Locate the cell with the specified text and output its [X, Y] center coordinate. 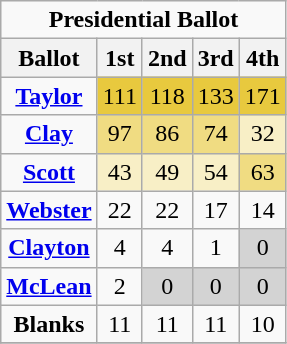
Ballot [49, 58]
118 [167, 96]
10 [262, 324]
2 [120, 286]
97 [120, 134]
86 [167, 134]
171 [262, 96]
Taylor [49, 96]
43 [120, 172]
49 [167, 172]
74 [216, 134]
14 [262, 210]
63 [262, 172]
17 [216, 210]
Blanks [49, 324]
32 [262, 134]
Scott [49, 172]
4th [262, 58]
McLean [49, 286]
1 [216, 248]
Clayton [49, 248]
Presidential Ballot [144, 20]
1st [120, 58]
133 [216, 96]
3rd [216, 58]
Clay [49, 134]
54 [216, 172]
Webster [49, 210]
2nd [167, 58]
111 [120, 96]
